Scan for the cell matching the given text and deliver its (x, y) coordinate at center. 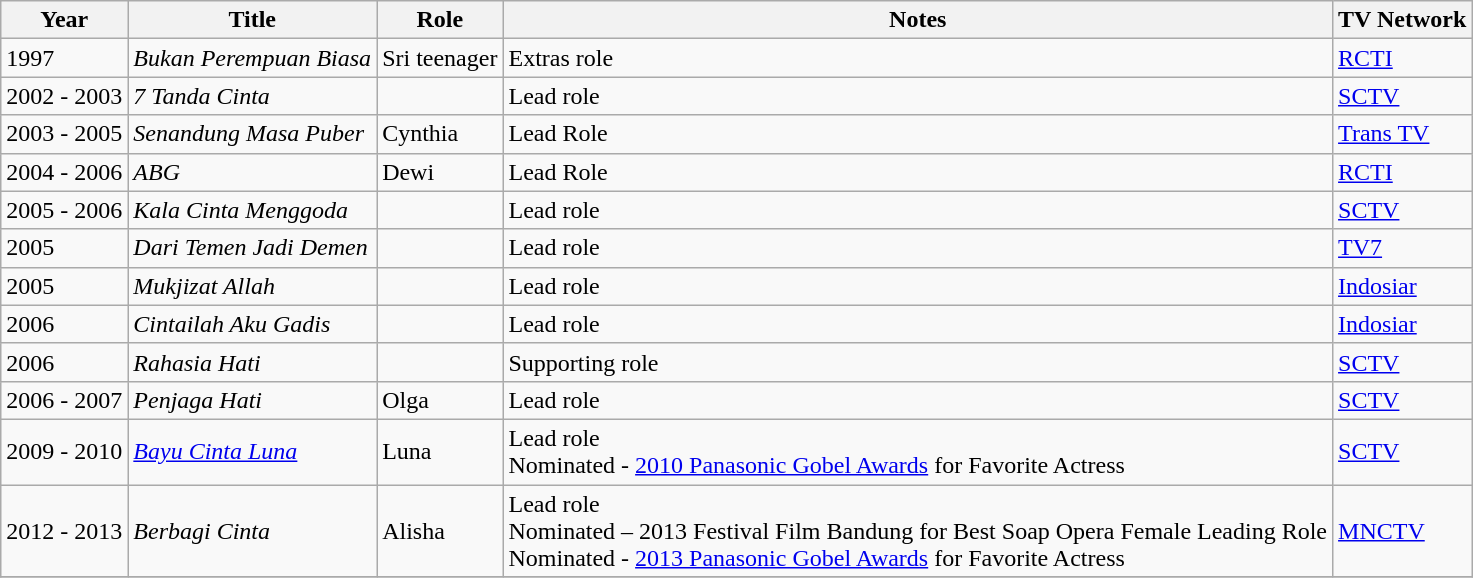
Alisha (440, 530)
2012 - 2013 (64, 530)
Olga (440, 400)
Role (440, 20)
Rahasia Hati (252, 362)
Trans TV (1402, 134)
TV Network (1402, 20)
Year (64, 20)
Lead roleNominated - 2010 Panasonic Gobel Awards for Favorite Actress (918, 452)
1997 (64, 58)
Extras role (918, 58)
Penjaga Hati (252, 400)
Luna (440, 452)
Dari Temen Jadi Demen (252, 248)
2006 - 2007 (64, 400)
2005 - 2006 (64, 210)
2002 - 2003 (64, 96)
ABG (252, 172)
Mukjizat Allah (252, 286)
Sri teenager (440, 58)
Cynthia (440, 134)
TV7 (1402, 248)
Berbagi Cinta (252, 530)
Bayu Cinta Luna (252, 452)
Senandung Masa Puber (252, 134)
Lead roleNominated – 2013 Festival Film Bandung for Best Soap Opera Female Leading RoleNominated - 2013 Panasonic Gobel Awards for Favorite Actress (918, 530)
Kala Cinta Menggoda (252, 210)
MNCTV (1402, 530)
7 Tanda Cinta (252, 96)
Dewi (440, 172)
2003 - 2005 (64, 134)
Notes (918, 20)
2009 - 2010 (64, 452)
Bukan Perempuan Biasa (252, 58)
Cintailah Aku Gadis (252, 324)
Supporting role (918, 362)
Title (252, 20)
2004 - 2006 (64, 172)
